Determine the [x, y] coordinate at the center of the cell enclosing the given text.  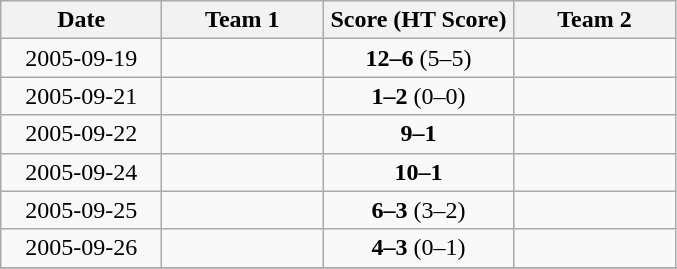
Team 2 [594, 20]
Score (HT Score) [418, 20]
2005-09-25 [82, 210]
Date [82, 20]
2005-09-26 [82, 248]
1–2 (0–0) [418, 96]
2005-09-24 [82, 172]
6–3 (3–2) [418, 210]
10–1 [418, 172]
Team 1 [242, 20]
9–1 [418, 134]
2005-09-22 [82, 134]
4–3 (0–1) [418, 248]
2005-09-19 [82, 58]
12–6 (5–5) [418, 58]
2005-09-21 [82, 96]
